Determine the [x, y] coordinate at the center of the cell enclosing the given text.  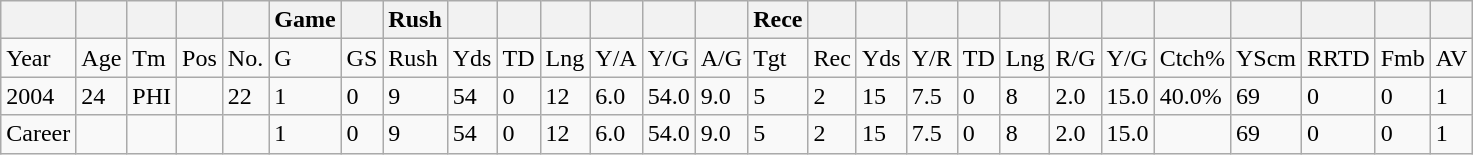
PHI [152, 96]
Pos [200, 58]
Rec [832, 58]
Tm [152, 58]
Ctch% [1192, 58]
R/G [1076, 58]
Game [305, 20]
Fmb [1402, 58]
40.0% [1192, 96]
2004 [38, 96]
A/G [721, 58]
24 [102, 96]
YScm [1266, 58]
AV [1452, 58]
Rece [778, 20]
Tgt [778, 58]
Y/R [932, 58]
Career [38, 134]
Year [38, 58]
G [305, 58]
22 [245, 96]
Age [102, 58]
RRTD [1339, 58]
Y/A [616, 58]
No. [245, 58]
GS [362, 58]
